Provide the (x, y) coordinate of the cell's center where the given text is located.  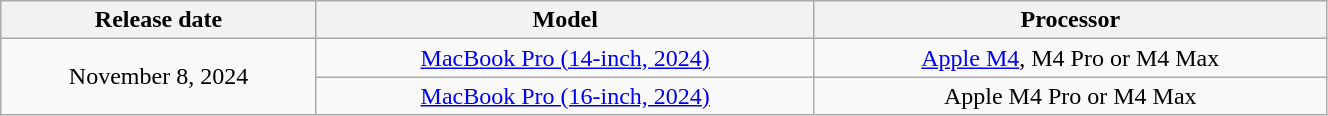
Processor (1070, 20)
Release date (159, 20)
Model (565, 20)
MacBook Pro (16-inch, 2024) (565, 96)
Apple M4, M4 Pro or M4 Max (1070, 58)
MacBook Pro (14-inch, 2024) (565, 58)
November 8, 2024 (159, 77)
Apple M4 Pro or M4 Max (1070, 96)
